Provide the [x, y] coordinate of the cell's center where the given text is located.  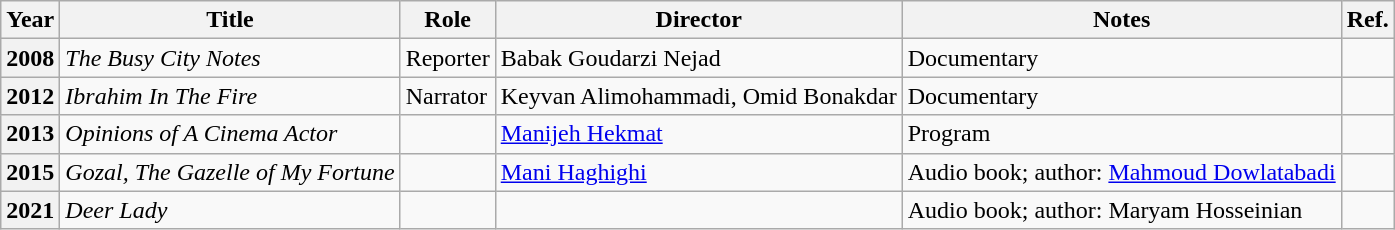
Deer Lady [230, 210]
2013 [30, 134]
Ibrahim In The Fire [230, 96]
Notes [1122, 20]
2012 [30, 96]
Narrator [448, 96]
Audio book; author: Mahmoud Dowlatabadi [1122, 172]
Program [1122, 134]
2015 [30, 172]
2008 [30, 58]
Year [30, 20]
The Busy City Notes [230, 58]
Gozal, The Gazelle of My Fortune [230, 172]
2021 [30, 210]
Ref. [1368, 20]
Keyvan Alimohammadi, Omid Bonakdar [698, 96]
Babak Goudarzi Nejad [698, 58]
Mani Haghighi [698, 172]
Opinions of A Cinema Actor [230, 134]
Audio book; author: Maryam Hosseinian [1122, 210]
Reporter [448, 58]
Title [230, 20]
Role [448, 20]
Manijeh Hekmat [698, 134]
Director [698, 20]
